Identify which cell holds the provided text, then report its (x, y) central coordinate. 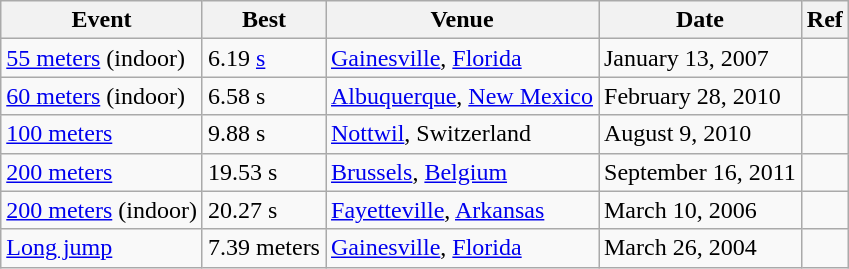
August 9, 2010 (700, 134)
Albuquerque, New Mexico (462, 96)
Nottwil, Switzerland (462, 134)
Ref (824, 20)
March 10, 2006 (700, 210)
Brussels, Belgium (462, 172)
55 meters (indoor) (102, 58)
September 16, 2011 (700, 172)
6.19 s (264, 58)
7.39 meters (264, 248)
Date (700, 20)
Long jump (102, 248)
February 28, 2010 (700, 96)
200 meters (indoor) (102, 210)
6.58 s (264, 96)
19.53 s (264, 172)
9.88 s (264, 134)
Fayetteville, Arkansas (462, 210)
Best (264, 20)
March 26, 2004 (700, 248)
Venue (462, 20)
January 13, 2007 (700, 58)
60 meters (indoor) (102, 96)
20.27 s (264, 210)
Event (102, 20)
200 meters (102, 172)
100 meters (102, 134)
